Identify which cell holds the provided text, then report its [X, Y] central coordinate. 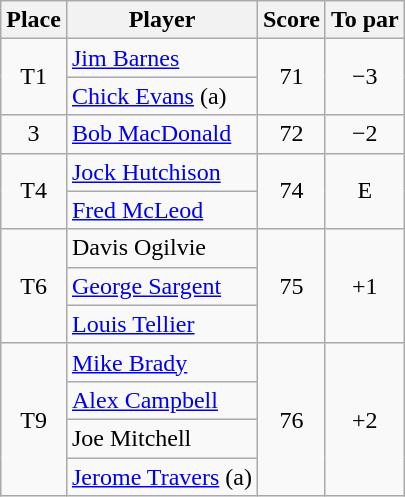
Bob MacDonald [162, 134]
72 [291, 134]
Jim Barnes [162, 58]
Alex Campbell [162, 400]
3 [34, 134]
Joe Mitchell [162, 438]
T1 [34, 77]
Chick Evans (a) [162, 96]
75 [291, 286]
74 [291, 191]
T4 [34, 191]
Jock Hutchison [162, 172]
To par [364, 20]
Mike Brady [162, 362]
Fred McLeod [162, 210]
Place [34, 20]
George Sargent [162, 286]
+2 [364, 419]
+1 [364, 286]
Davis Ogilvie [162, 248]
Player [162, 20]
T9 [34, 419]
Score [291, 20]
−2 [364, 134]
Jerome Travers (a) [162, 477]
E [364, 191]
−3 [364, 77]
T6 [34, 286]
Louis Tellier [162, 324]
71 [291, 77]
76 [291, 419]
